Provide the [X, Y] coordinate of the cell's center where the given text is located.  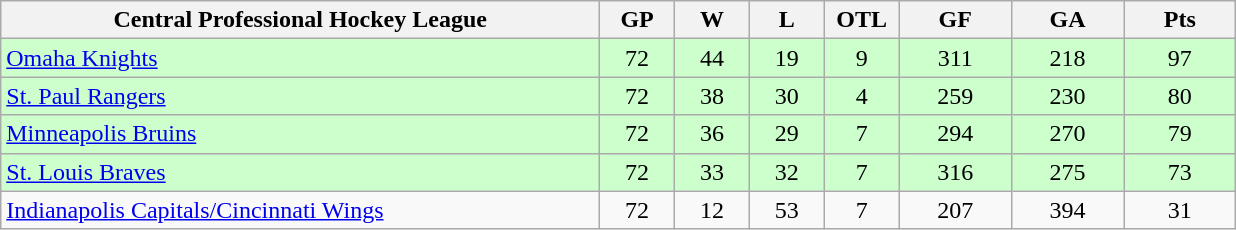
270 [1067, 134]
GP [638, 20]
207 [955, 210]
294 [955, 134]
12 [712, 210]
97 [1180, 58]
OTL [862, 20]
19 [786, 58]
36 [712, 134]
St. Paul Rangers [300, 96]
GA [1067, 20]
Omaha Knights [300, 58]
38 [712, 96]
73 [1180, 172]
31 [1180, 210]
53 [786, 210]
44 [712, 58]
79 [1180, 134]
80 [1180, 96]
W [712, 20]
4 [862, 96]
32 [786, 172]
GF [955, 20]
394 [1067, 210]
29 [786, 134]
33 [712, 172]
Minneapolis Bruins [300, 134]
218 [1067, 58]
Pts [1180, 20]
259 [955, 96]
230 [1067, 96]
316 [955, 172]
L [786, 20]
Central Professional Hockey League [300, 20]
30 [786, 96]
St. Louis Braves [300, 172]
Indianapolis Capitals/Cincinnati Wings [300, 210]
275 [1067, 172]
9 [862, 58]
311 [955, 58]
